From the cell containing the given text, extract its center point as [X, Y] coordinate. 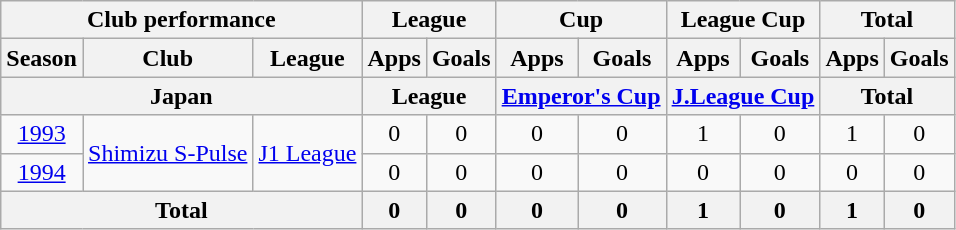
Cup [581, 20]
Club performance [182, 20]
Japan [182, 96]
1994 [42, 172]
Club [167, 58]
Shimizu S-Pulse [167, 153]
1993 [42, 134]
Season [42, 58]
League Cup [743, 20]
J1 League [308, 153]
J.League Cup [743, 96]
Emperor's Cup [581, 96]
